Provide the [x, y] coordinate of the cell's center where the given text is located.  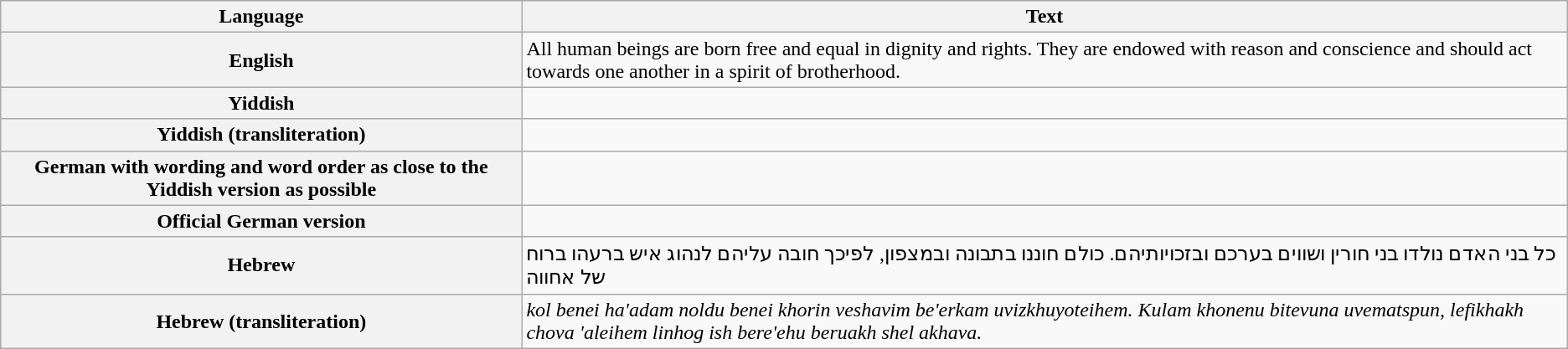
Hebrew (transliteration) [261, 321]
כל בני האדם נולדו בני חורין ושווים בערכם ובזכויותיהם. כולם חוננו בתבונה ובמצפון, לפיכך חובה עליהם לנהוג איש ברעהו ברוח של אחווה [1044, 265]
Official German version [261, 221]
Language [261, 17]
Yiddish [261, 103]
Yiddish (transliteration) [261, 135]
Text [1044, 17]
Hebrew [261, 265]
English [261, 60]
German with wording and word order as close to the Yiddish version as possible [261, 177]
